Determine the (X, Y) coordinate at the center of the cell enclosing the given text.  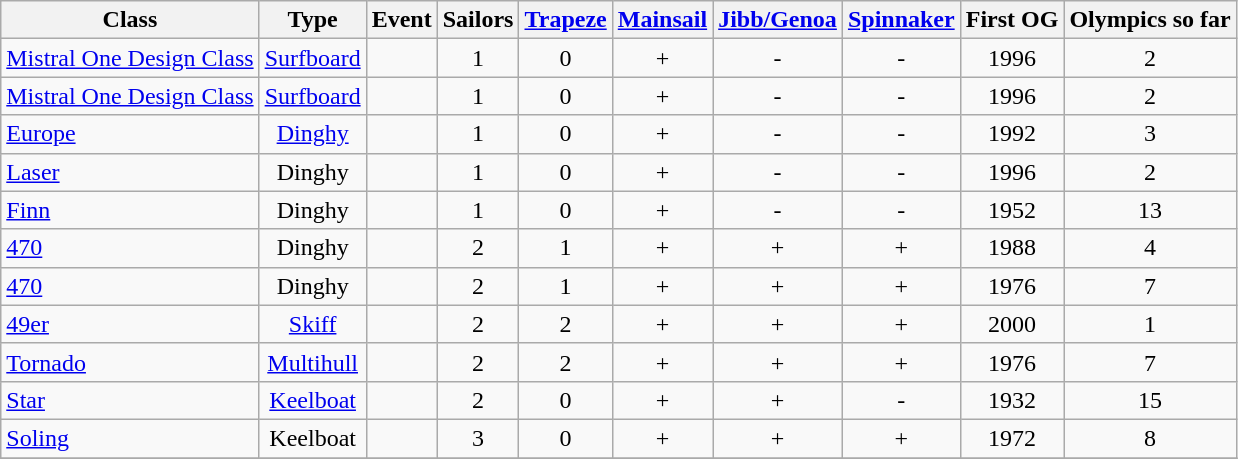
13 (1150, 210)
Sailors (478, 20)
Class (130, 20)
Soling (130, 438)
Jibb/Genoa (778, 20)
1952 (1012, 210)
49er (130, 324)
Mainsail (662, 20)
15 (1150, 400)
Skiff (312, 324)
2000 (1012, 324)
1988 (1012, 248)
Spinnaker (901, 20)
Laser (130, 172)
Olympics so far (1150, 20)
1932 (1012, 400)
1972 (1012, 438)
4 (1150, 248)
Star (130, 400)
Type (312, 20)
First OG (1012, 20)
Multihull (312, 362)
Trapeze (566, 20)
8 (1150, 438)
Finn (130, 210)
Event (402, 20)
Europe (130, 134)
1992 (1012, 134)
Tornado (130, 362)
